Locate the cell with the specified text and output its (x, y) center coordinate. 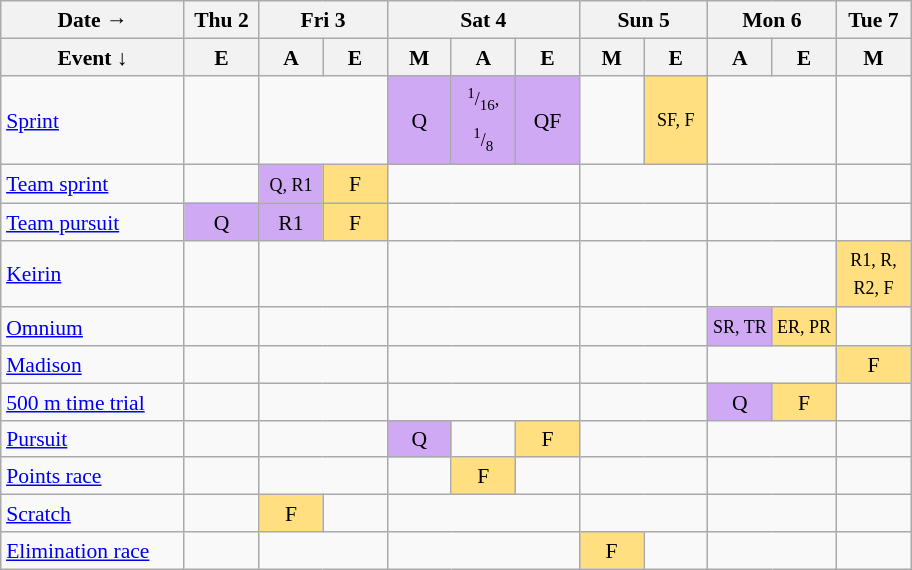
Q, R1 (291, 184)
Sun 5 (644, 20)
Omnium (92, 326)
500 m time trial (92, 402)
Fri 3 (323, 20)
QF (547, 120)
Points race (92, 476)
Team pursuit (92, 222)
Madison (92, 364)
Team sprint (92, 184)
Keirin (92, 274)
ER, PR (804, 326)
1/16,1/8 (483, 120)
SR, TR (740, 326)
Scratch (92, 512)
Pursuit (92, 438)
Elimination race (92, 550)
R1 (291, 222)
SF, F (676, 120)
Tue 7 (874, 20)
Sprint (92, 120)
Sat 4 (483, 20)
Date → (92, 20)
Thu 2 (222, 20)
R1, R, R2, F (874, 274)
Event ↓ (92, 56)
Mon 6 (772, 20)
